Search for the cell housing the specified text and yield its [x, y] center coordinate. 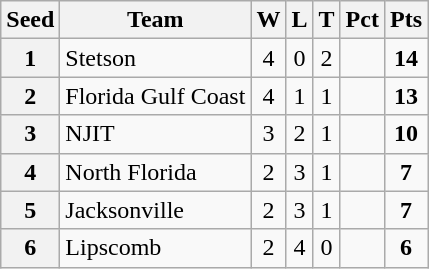
13 [406, 96]
Lipscomb [156, 248]
NJIT [156, 134]
10 [406, 134]
Jacksonville [156, 210]
Pts [406, 20]
Florida Gulf Coast [156, 96]
L [300, 20]
W [268, 20]
Stetson [156, 58]
North Florida [156, 172]
Pct [362, 20]
T [326, 20]
Seed [30, 20]
Team [156, 20]
14 [406, 58]
5 [30, 210]
